Return the (x, y) coordinate for the center point of the cell that contains the specified text.  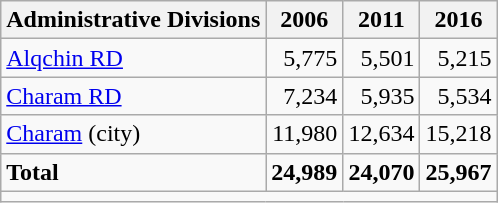
11,980 (304, 134)
5,215 (458, 58)
Charam RD (134, 96)
Total (134, 172)
24,989 (304, 172)
5,534 (458, 96)
Administrative Divisions (134, 20)
Charam (city) (134, 134)
24,070 (382, 172)
12,634 (382, 134)
25,967 (458, 172)
5,935 (382, 96)
5,501 (382, 58)
7,234 (304, 96)
2011 (382, 20)
2006 (304, 20)
15,218 (458, 134)
Alqchin RD (134, 58)
2016 (458, 20)
5,775 (304, 58)
